Scan for the cell matching the given text and deliver its (x, y) coordinate at center. 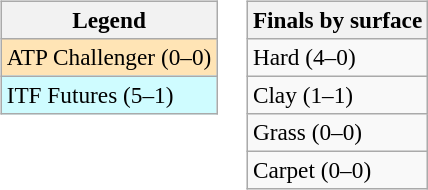
Clay (1–1) (337, 95)
ITF Futures (5–1) (108, 95)
ATP Challenger (0–0) (108, 57)
Finals by surface (337, 20)
Carpet (0–0) (337, 171)
Grass (0–0) (337, 133)
Hard (4–0) (337, 57)
Legend (108, 20)
